Return (X, Y) of the center of cell containing provided text 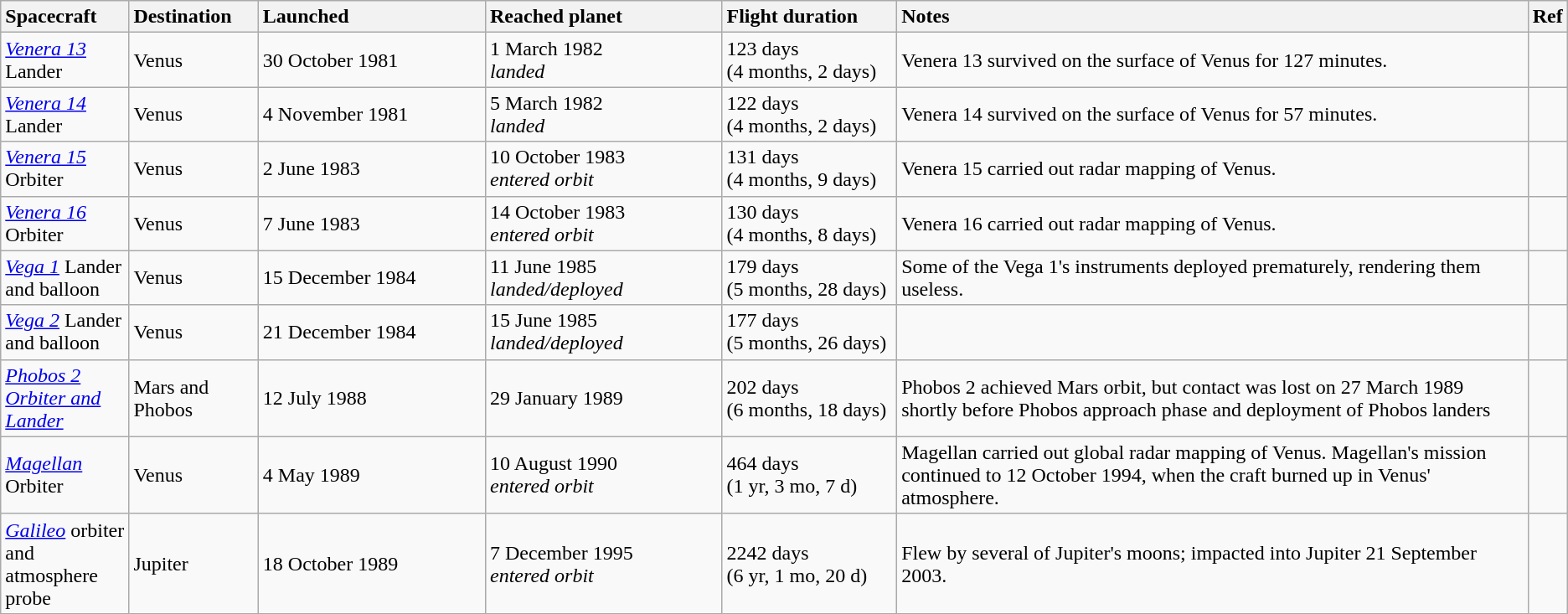
179 days(5 months, 28 days) (809, 278)
Venera 14 survived on the surface of Venus for 57 minutes. (1213, 114)
30 October 1981 (372, 60)
131 days(4 months, 9 days) (809, 169)
202 days(6 months, 18 days) (809, 398)
Flight duration (809, 17)
122 days(4 months, 2 days) (809, 114)
1 March 1982landed (603, 60)
4 November 1981 (372, 114)
Magellan Orbiter (65, 475)
Some of the Vega 1's instruments deployed prematurely, rendering them useless. (1213, 278)
Jupiter (193, 563)
5 March 1982landed (603, 114)
4 May 1989 (372, 475)
Venera 13 survived on the surface of Venus for 127 minutes. (1213, 60)
11 June 1985landed/deployed (603, 278)
10 October 1983entered orbit (603, 169)
Vega 1 Lander and balloon (65, 278)
Phobos 2 Orbiter and Lander (65, 398)
7 December 1995entered orbit (603, 563)
464 days(1 yr, 3 mo, 7 d) (809, 475)
Venera 16 carried out radar mapping of Venus. (1213, 223)
Mars and Phobos (193, 398)
Ref (1548, 17)
Launched (372, 17)
Magellan carried out global radar mapping of Venus. Magellan's mission continued to 12 October 1994, when the craft burned up in Venus' atmosphere. (1213, 475)
Flew by several of Jupiter's moons; impacted into Jupiter 21 September 2003. (1213, 563)
18 October 1989 (372, 563)
7 June 1983 (372, 223)
10 August 1990entered orbit (603, 475)
Destination (193, 17)
Venera 16 Orbiter (65, 223)
Venera 15 carried out radar mapping of Venus. (1213, 169)
Spacecraft (65, 17)
29 January 1989 (603, 398)
2 June 1983 (372, 169)
15 June 1985landed/deployed (603, 332)
Galileo orbiter and atmosphere probe (65, 563)
Venera 15 Orbiter (65, 169)
Venera 13 Lander (65, 60)
15 December 1984 (372, 278)
123 days(4 months, 2 days) (809, 60)
Vega 2 Lander and balloon (65, 332)
Reached planet (603, 17)
14 October 1983entered orbit (603, 223)
Phobos 2 achieved Mars orbit, but contact was lost on 27 March 1989 shortly before Phobos approach phase and deployment of Phobos landers (1213, 398)
21 December 1984 (372, 332)
Venera 14 Lander (65, 114)
177 days(5 months, 26 days) (809, 332)
12 July 1988 (372, 398)
130 days(4 months, 8 days) (809, 223)
Notes (1213, 17)
2242 days(6 yr, 1 mo, 20 d) (809, 563)
